Extract the (x, y) coordinate from the center of the cell holding the provided text.  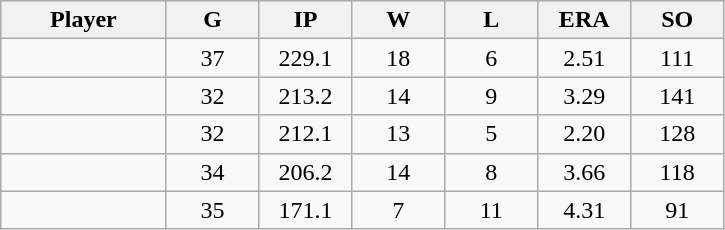
L (492, 20)
118 (678, 172)
13 (398, 134)
5 (492, 134)
7 (398, 210)
3.66 (584, 172)
3.29 (584, 96)
35 (212, 210)
141 (678, 96)
18 (398, 58)
34 (212, 172)
IP (306, 20)
11 (492, 210)
4.31 (584, 210)
91 (678, 210)
W (398, 20)
111 (678, 58)
ERA (584, 20)
213.2 (306, 96)
206.2 (306, 172)
37 (212, 58)
2.51 (584, 58)
2.20 (584, 134)
G (212, 20)
128 (678, 134)
Player (84, 20)
212.1 (306, 134)
229.1 (306, 58)
8 (492, 172)
9 (492, 96)
6 (492, 58)
SO (678, 20)
171.1 (306, 210)
